Return (x, y) of the center of cell containing provided text 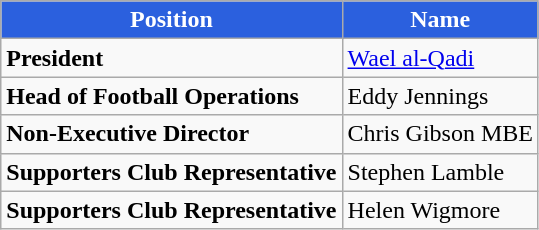
Eddy Jennings (440, 96)
Name (440, 20)
Wael al-Qadi (440, 58)
Chris Gibson MBE (440, 134)
Position (172, 20)
Non-Executive Director (172, 134)
Helen Wigmore (440, 210)
President (172, 58)
Stephen Lamble (440, 172)
Head of Football Operations (172, 96)
